Locate the cell with the specified text and output its [x, y] center coordinate. 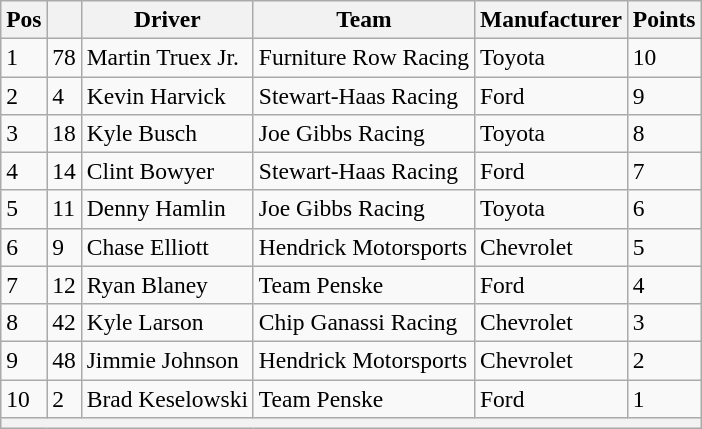
Denny Hamlin [167, 209]
48 [64, 360]
12 [64, 285]
Manufacturer [552, 19]
Pos [24, 19]
Martin Truex Jr. [167, 57]
11 [64, 209]
Team [364, 19]
Chip Ganassi Racing [364, 322]
Kyle Busch [167, 133]
Clint Bowyer [167, 171]
42 [64, 322]
Furniture Row Racing [364, 57]
Jimmie Johnson [167, 360]
Kyle Larson [167, 322]
Ryan Blaney [167, 285]
14 [64, 171]
18 [64, 133]
Points [664, 19]
Brad Keselowski [167, 398]
78 [64, 57]
Driver [167, 19]
Kevin Harvick [167, 95]
Chase Elliott [167, 247]
